Return (X, Y) of the center of cell containing provided text 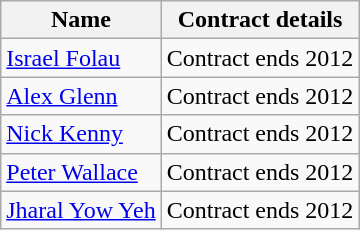
Nick Kenny (81, 134)
Name (81, 20)
Peter Wallace (81, 172)
Contract details (260, 20)
Alex Glenn (81, 96)
Jharal Yow Yeh (81, 210)
Israel Folau (81, 58)
